Locate the cell with the specified text and output its (X, Y) center coordinate. 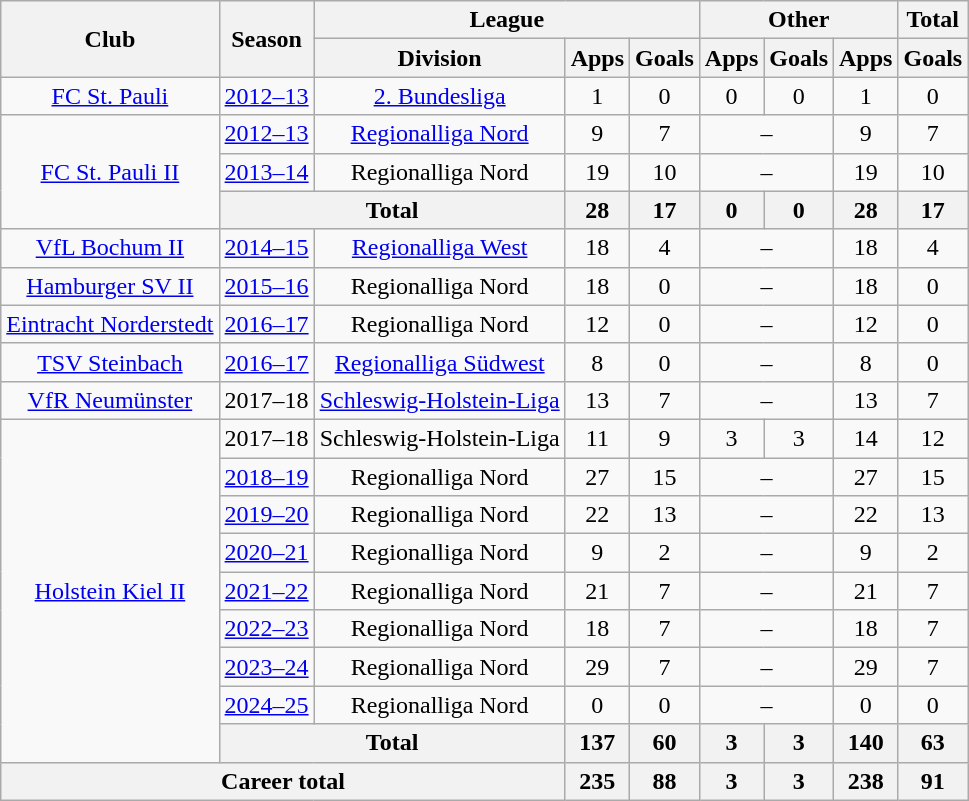
Division (440, 58)
League (506, 20)
2019–20 (266, 515)
VfR Neumünster (110, 400)
2014–15 (266, 248)
235 (597, 781)
2015–16 (266, 286)
Career total (283, 781)
238 (866, 781)
63 (933, 743)
2018–19 (266, 477)
FC St. Pauli (110, 96)
2021–22 (266, 591)
FC St. Pauli II (110, 172)
137 (597, 743)
2022–23 (266, 629)
60 (665, 743)
Other (798, 20)
140 (866, 743)
TSV Steinbach (110, 362)
2024–25 (266, 705)
Club (110, 39)
Season (266, 39)
88 (665, 781)
11 (597, 438)
Holstein Kiel II (110, 590)
2013–14 (266, 172)
14 (866, 438)
Eintracht Norderstedt (110, 324)
2023–24 (266, 667)
Hamburger SV II (110, 286)
2. Bundesliga (440, 96)
Regionalliga West (440, 248)
91 (933, 781)
Regionalliga Südwest (440, 362)
VfL Bochum II (110, 248)
2020–21 (266, 553)
